Provide the [x, y] coordinate of the cell's center where the given text is located.  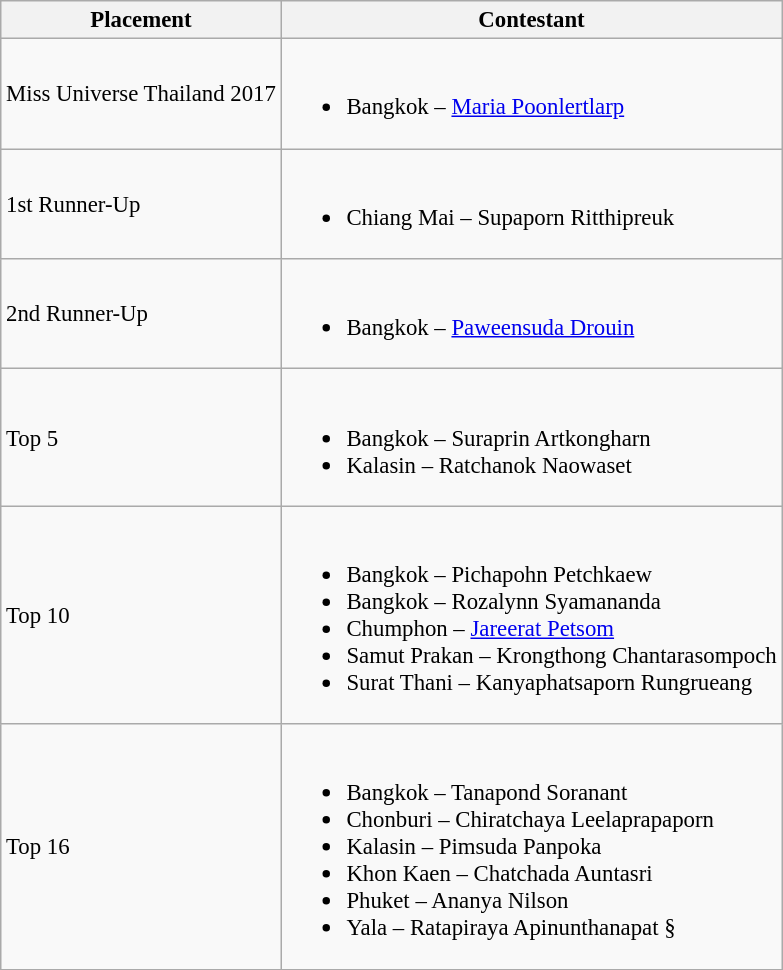
Top 10 [141, 615]
Bangkok – Paweensuda Drouin [532, 314]
Contestant [532, 20]
Placement [141, 20]
Bangkok – Suraprin ArtkongharnKalasin – Ratchanok Naowaset [532, 438]
Miss Universe Thailand 2017 [141, 94]
2nd Runner-Up [141, 314]
Top 16 [141, 846]
1st Runner-Up [141, 204]
Chiang Mai – Supaporn Ritthipreuk [532, 204]
Top 5 [141, 438]
Bangkok – Maria Poonlertlarp [532, 94]
